Provide the [X, Y] coordinate of the cell's center where the given text is located.  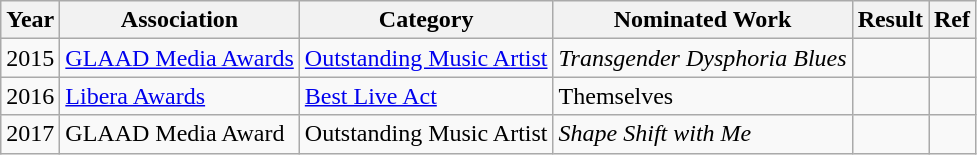
Ref [952, 20]
Nominated Work [702, 20]
Association [180, 20]
Shape Shift with Me [702, 134]
Result [890, 20]
Year [30, 20]
2015 [30, 58]
GLAAD Media Award [180, 134]
Best Live Act [426, 96]
Category [426, 20]
2016 [30, 96]
Libera Awards [180, 96]
GLAAD Media Awards [180, 58]
Themselves [702, 96]
2017 [30, 134]
Transgender Dysphoria Blues [702, 58]
